Identify which cell holds the provided text, then report its (x, y) central coordinate. 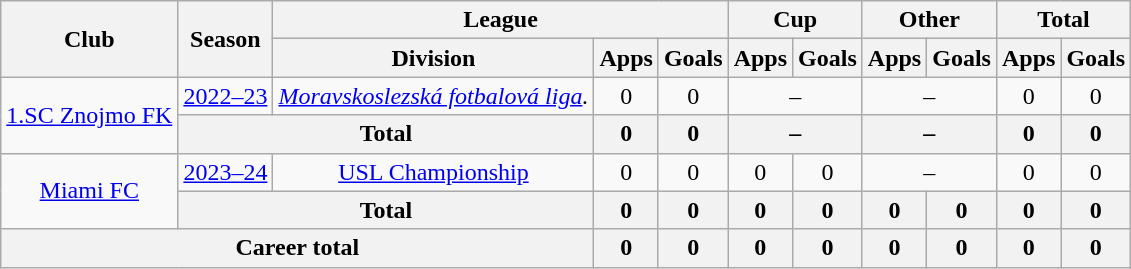
Club (90, 39)
2022–23 (226, 96)
Cup (795, 20)
Moravskoslezská fotbalová liga. (434, 96)
Miami FC (90, 191)
Other (929, 20)
2023–24 (226, 172)
League (500, 20)
1.SC Znojmo FK (90, 115)
USL Championship (434, 172)
Division (434, 58)
Career total (298, 248)
Season (226, 39)
